Provide the [X, Y] coordinate of the cell's center where the given text is located.  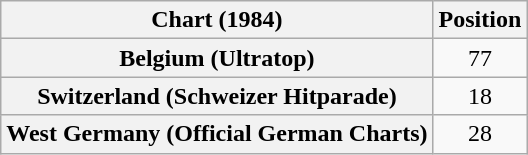
Position [480, 20]
Belgium (Ultratop) [217, 58]
18 [480, 96]
77 [480, 58]
Switzerland (Schweizer Hitparade) [217, 96]
28 [480, 134]
Chart (1984) [217, 20]
West Germany (Official German Charts) [217, 134]
